From the cell containing the given text, extract its center point as [x, y] coordinate. 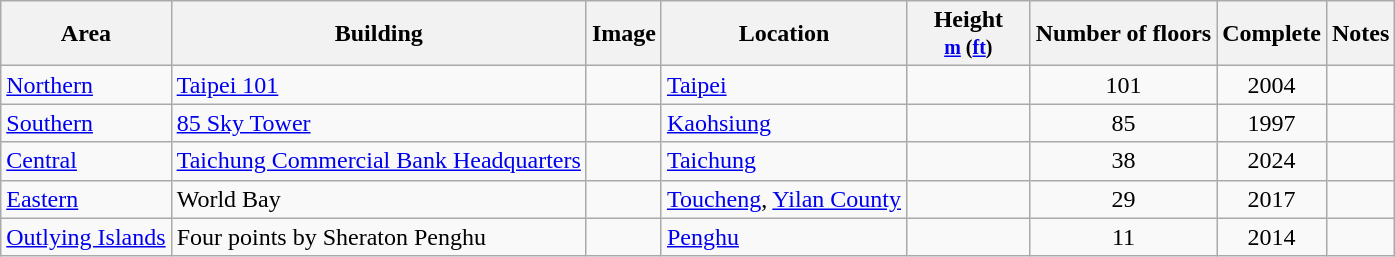
Toucheng, Yilan County [784, 199]
Area [86, 34]
Taichung Commercial Bank Headquarters [378, 161]
Four points by Sheraton Penghu [378, 237]
2004 [1272, 85]
Kaohsiung [784, 123]
2017 [1272, 199]
85 [1124, 123]
2014 [1272, 237]
Number of floors [1124, 34]
Taipei 101 [378, 85]
11 [1124, 237]
Location [784, 34]
Complete [1272, 34]
Central [86, 161]
Heightm (ft) [969, 34]
Taipei [784, 85]
Image [624, 34]
Outlying Islands [86, 237]
Eastern [86, 199]
Building [378, 34]
2024 [1272, 161]
85 Sky Tower [378, 123]
Southern [86, 123]
38 [1124, 161]
101 [1124, 85]
Notes [1360, 34]
Taichung [784, 161]
Northern [86, 85]
1997 [1272, 123]
29 [1124, 199]
Penghu [784, 237]
World Bay [378, 199]
